Search for the cell housing the specified text and yield its [X, Y] center coordinate. 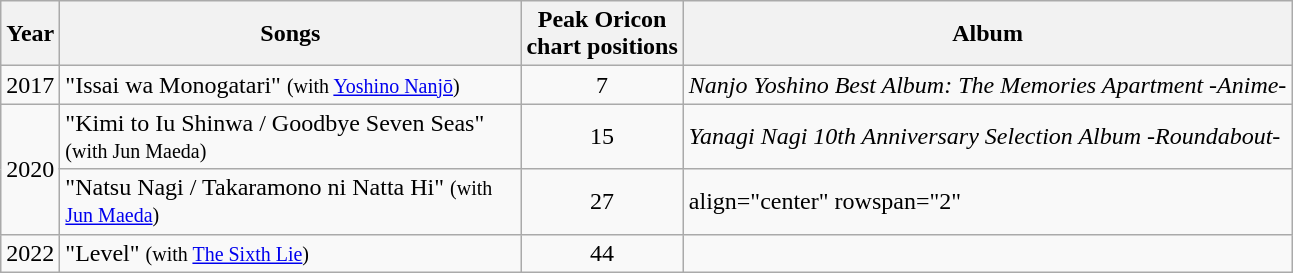
Songs [290, 34]
Yanagi Nagi 10th Anniversary Selection Album -Roundabout- [988, 136]
15 [602, 136]
"Kimi to Iu Shinwa / Goodbye Seven Seas" (with Jun Maeda) [290, 136]
Year [30, 34]
44 [602, 253]
"Level" (with The Sixth Lie) [290, 253]
"Natsu Nagi / Takaramono ni Natta Hi" (with Jun Maeda) [290, 202]
2017 [30, 85]
7 [602, 85]
27 [602, 202]
2020 [30, 169]
Album [988, 34]
Peak Oricon chart positions [602, 34]
align="center" rowspan="2" [988, 202]
"Issai wa Monogatari" (with Yoshino Nanjō) [290, 85]
Nanjo Yoshino Best Album: The Memories Apartment -Anime- [988, 85]
2022 [30, 253]
